Detect which cell encompasses the target text, then output its (x, y) center coordinate. 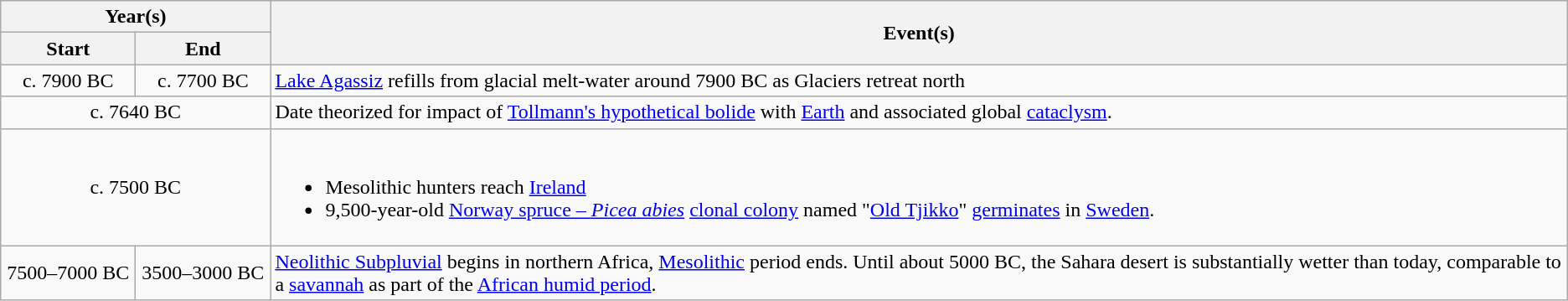
c. 7900 BC (69, 80)
Lake Agassiz refills from glacial melt-water around 7900 BC as Glaciers retreat north (919, 80)
c. 7640 BC (136, 112)
7500–7000 BC (69, 273)
Start (69, 49)
3500–3000 BC (203, 273)
c. 7700 BC (203, 80)
Year(s) (136, 17)
Event(s) (919, 33)
Date theorized for impact of Tollmann's hypothetical bolide with Earth and associated global cataclysm. (919, 112)
End (203, 49)
Mesolithic hunters reach Ireland9,500-year-old Norway spruce – Picea abies clonal colony named "Old Tjikko" germinates in Sweden. (919, 187)
c. 7500 BC (136, 187)
